Output the [x, y] coordinate of the center of the cell containing the given text.  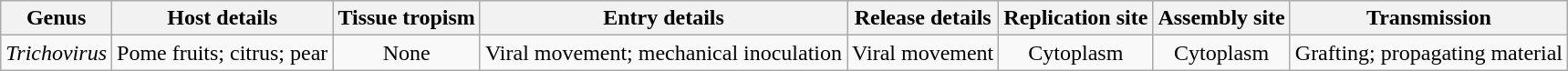
Host details [223, 18]
Tissue tropism [407, 18]
Genus [57, 18]
Assembly site [1221, 18]
Viral movement; mechanical inoculation [663, 53]
Replication site [1076, 18]
Viral movement [923, 53]
Transmission [1428, 18]
Grafting; propagating material [1428, 53]
Entry details [663, 18]
Trichovirus [57, 53]
Release details [923, 18]
None [407, 53]
Pome fruits; citrus; pear [223, 53]
